Return the (X, Y) coordinate for the center point of the cell that contains the specified text.  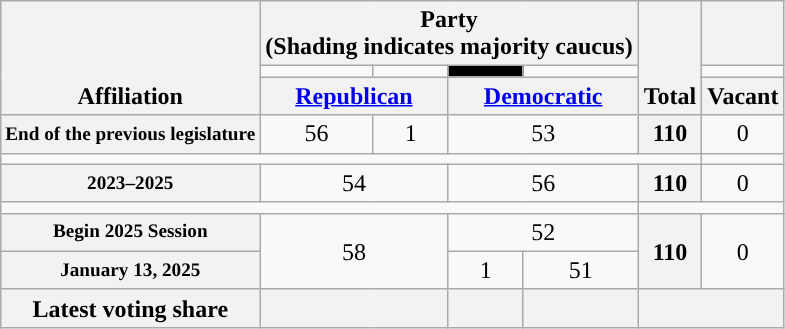
58 (354, 251)
53 (543, 134)
2023–2025 (130, 183)
52 (543, 232)
54 (354, 183)
51 (580, 270)
End of the previous legislature (130, 134)
Vacant (743, 96)
Latest voting share (130, 308)
Begin 2025 Session (130, 232)
Affiliation (130, 58)
Republican (354, 96)
January 13, 2025 (130, 270)
Democratic (543, 96)
Party (Shading indicates majority caucus) (449, 34)
Total (670, 58)
